Output the [X, Y] coordinate of the center of the cell containing the given text.  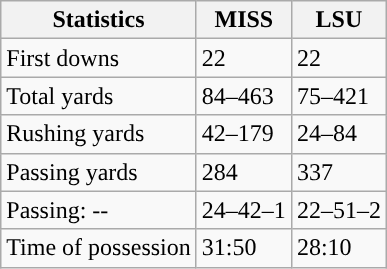
First downs [99, 58]
Total yards [99, 96]
337 [338, 172]
24–84 [338, 134]
31:50 [244, 248]
24–42–1 [244, 210]
LSU [338, 20]
MISS [244, 20]
Time of possession [99, 248]
Passing yards [99, 172]
84–463 [244, 96]
Statistics [99, 20]
22–51–2 [338, 210]
284 [244, 172]
75–421 [338, 96]
Passing: -- [99, 210]
42–179 [244, 134]
Rushing yards [99, 134]
28:10 [338, 248]
